For the text-containing cell, return its midpoint in [x, y] coordinate format. 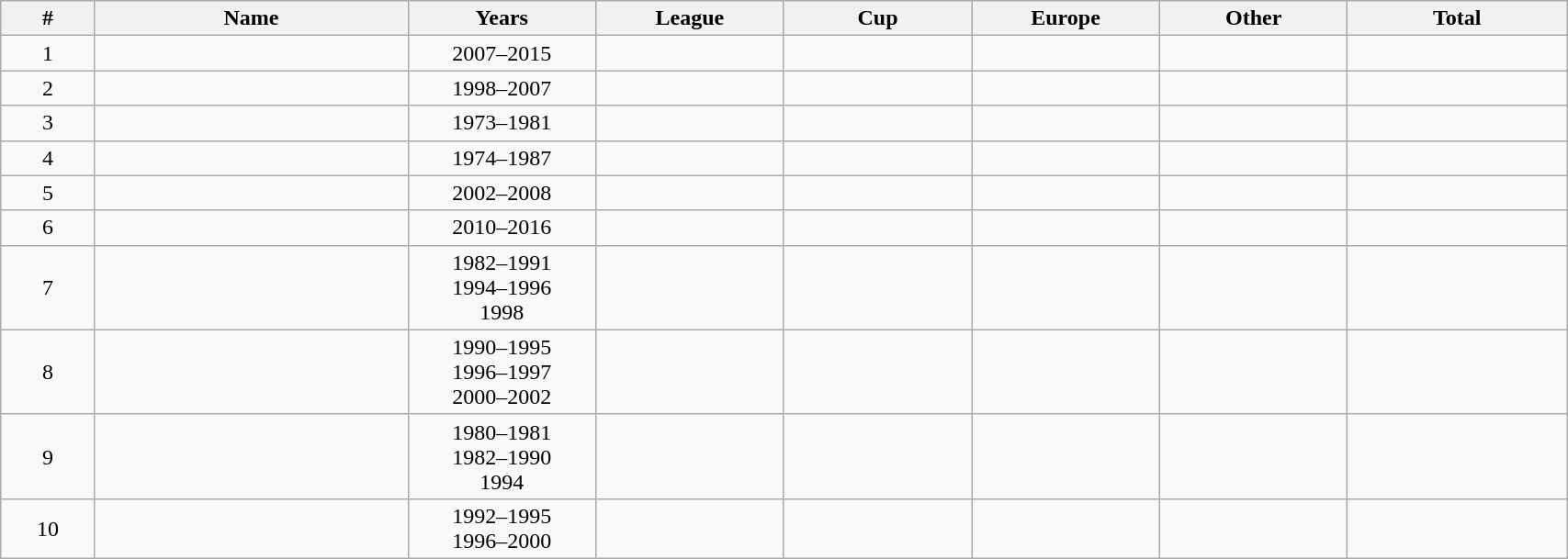
1980–19811982–19901994 [502, 456]
2010–2016 [502, 228]
1982–19911994–19961998 [502, 287]
4 [48, 158]
1974–1987 [502, 158]
2 [48, 88]
7 [48, 287]
8 [48, 372]
2002–2008 [502, 193]
Europe [1066, 18]
# [48, 18]
Cup [878, 18]
6 [48, 228]
3 [48, 123]
1998–2007 [502, 88]
2007–2015 [502, 53]
League [691, 18]
Name [252, 18]
1990–19951996–19972000–2002 [502, 372]
5 [48, 193]
Other [1253, 18]
10 [48, 529]
1992–19951996–2000 [502, 529]
Total [1457, 18]
1 [48, 53]
9 [48, 456]
1973–1981 [502, 123]
Years [502, 18]
